Scan for the cell matching the given text and deliver its (X, Y) coordinate at center. 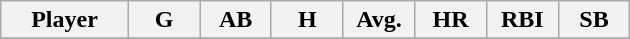
Avg. (379, 20)
RBI (522, 20)
AB (236, 20)
G (164, 20)
SB (594, 20)
HR (451, 20)
H (307, 20)
Player (64, 20)
